Output the (X, Y) coordinate of the center of the cell containing the given text.  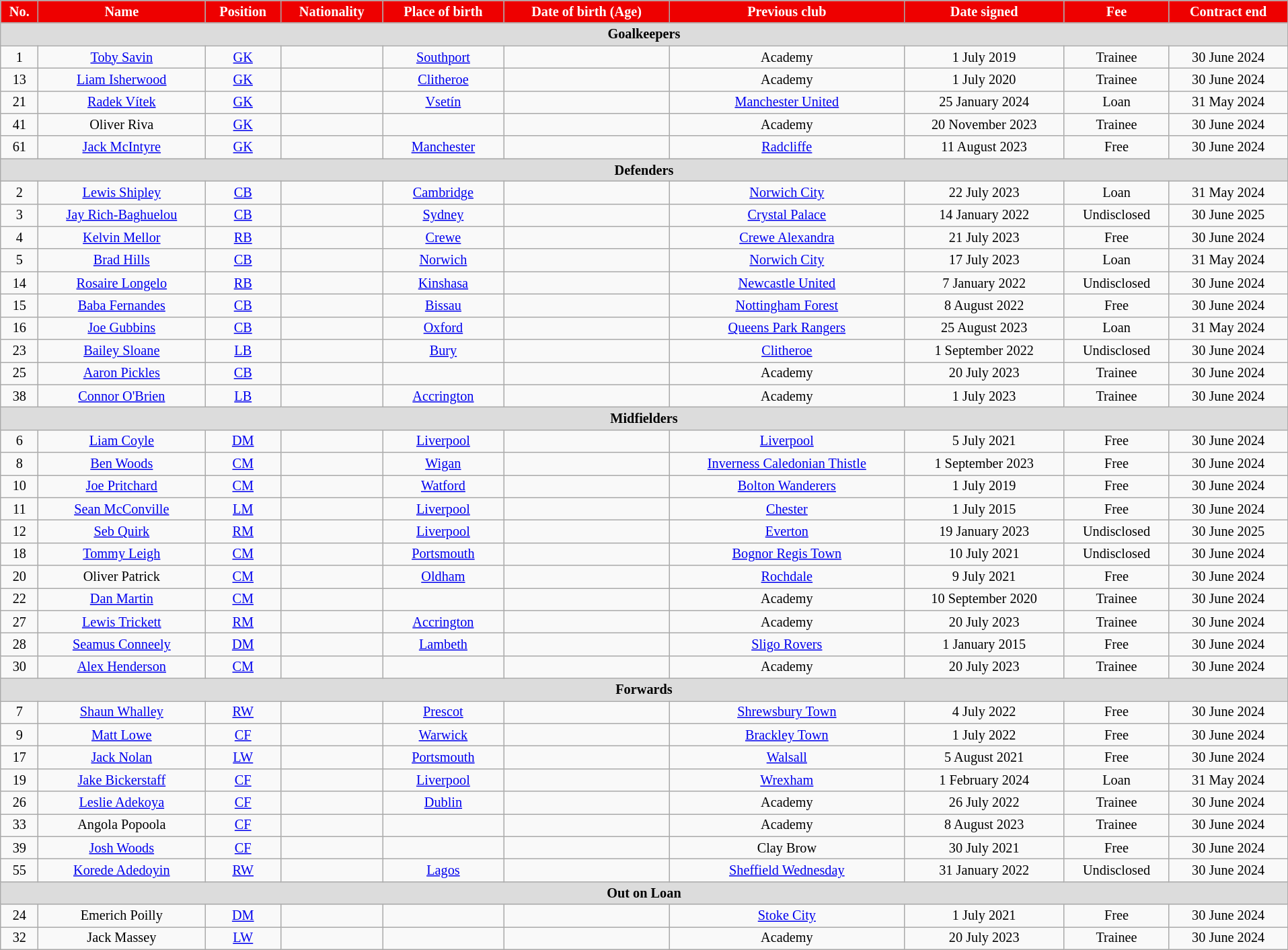
5 (20, 260)
25 January 2024 (984, 102)
Radek Vítek (122, 102)
5 July 2021 (984, 441)
1 (20, 56)
Radcliffe (787, 147)
Aaron Pickles (122, 373)
41 (20, 124)
8 August 2023 (984, 825)
Vsetín (443, 102)
Jack Massey (122, 938)
Sligo Rovers (787, 644)
Liam Coyle (122, 441)
19 January 2023 (984, 531)
8 (20, 463)
Jake Bickerstaff (122, 780)
Fee (1116, 11)
Clay Brow (787, 848)
1 January 2015 (984, 644)
Emerich Poilly (122, 916)
Angola Popoola (122, 825)
Brad Hills (122, 260)
3 (20, 215)
30 (20, 667)
Matt Lowe (122, 735)
18 (20, 554)
Forwards (644, 690)
1 February 2024 (984, 780)
Oliver Riva (122, 124)
10 September 2020 (984, 599)
Jack Nolan (122, 757)
Jack McIntyre (122, 147)
Seb Quirk (122, 531)
Shaun Whalley (122, 712)
26 (20, 803)
4 July 2022 (984, 712)
Newcastle United (787, 283)
Out on Loan (644, 893)
Lambeth (443, 644)
11 (20, 509)
38 (20, 396)
Date signed (984, 11)
Shrewsbury Town (787, 712)
Ben Woods (122, 463)
7 January 2022 (984, 283)
Bissau (443, 305)
22 July 2023 (984, 192)
17 (20, 757)
Manchester (443, 147)
Lewis Shipley (122, 192)
7 (20, 712)
20 November 2023 (984, 124)
Bolton Wanderers (787, 486)
Midfielders (644, 418)
21 (20, 102)
21 July 2023 (984, 237)
Toby Savin (122, 56)
5 August 2021 (984, 757)
LM (243, 509)
9 July 2021 (984, 576)
Queens Park Rangers (787, 328)
Walsall (787, 757)
13 (20, 79)
Tommy Leigh (122, 554)
Position (243, 11)
Crewe (443, 237)
17 July 2023 (984, 260)
Oliver Patrick (122, 576)
Lewis Trickett (122, 622)
4 (20, 237)
22 (20, 599)
Joe Pritchard (122, 486)
20 (20, 576)
Liam Isherwood (122, 79)
1 July 2020 (984, 79)
Crewe Alexandra (787, 237)
32 (20, 938)
10 (20, 486)
Leslie Adekoya (122, 803)
Nationality (332, 11)
25 (20, 373)
Stoke City (787, 916)
8 August 2022 (984, 305)
Jay Rich-Baghuelou (122, 215)
Inverness Caledonian Thistle (787, 463)
Rosaire Longelo (122, 283)
Sheffield Wednesday (787, 870)
Everton (787, 531)
1 July 2015 (984, 509)
Prescot (443, 712)
Watford (443, 486)
Wigan (443, 463)
25 August 2023 (984, 328)
19 (20, 780)
1 September 2022 (984, 350)
16 (20, 328)
Warwick (443, 735)
Chester (787, 509)
10 July 2021 (984, 554)
27 (20, 622)
9 (20, 735)
Southport (443, 56)
Joe Gubbins (122, 328)
1 July 2021 (984, 916)
Wrexham (787, 780)
14 (20, 283)
1 July 2023 (984, 396)
33 (20, 825)
Bailey Sloane (122, 350)
12 (20, 531)
Crystal Palace (787, 215)
Name (122, 11)
26 July 2022 (984, 803)
No. (20, 11)
Bognor Regis Town (787, 554)
Kelvin Mellor (122, 237)
Contract end (1228, 11)
11 August 2023 (984, 147)
Kinshasa (443, 283)
Place of birth (443, 11)
Alex Henderson (122, 667)
24 (20, 916)
Cambridge (443, 192)
30 July 2021 (984, 848)
Brackley Town (787, 735)
Previous club (787, 11)
1 September 2023 (984, 463)
Rochdale (787, 576)
Oldham (443, 576)
Sydney (443, 215)
Korede Adedoyin (122, 870)
Seamus Conneely (122, 644)
2 (20, 192)
Connor O'Brien (122, 396)
Josh Woods (122, 848)
14 January 2022 (984, 215)
Date of birth (Age) (586, 11)
Sean McConville (122, 509)
Defenders (644, 170)
55 (20, 870)
Nottingham Forest (787, 305)
28 (20, 644)
1 July 2022 (984, 735)
Dublin (443, 803)
Oxford (443, 328)
61 (20, 147)
39 (20, 848)
Norwich (443, 260)
Goalkeepers (644, 34)
Baba Fernandes (122, 305)
6 (20, 441)
Manchester United (787, 102)
Lagos (443, 870)
31 January 2022 (984, 870)
Bury (443, 350)
15 (20, 305)
Dan Martin (122, 599)
23 (20, 350)
